Find where the given text appears and provide that cell's center as [x, y] coordinate. 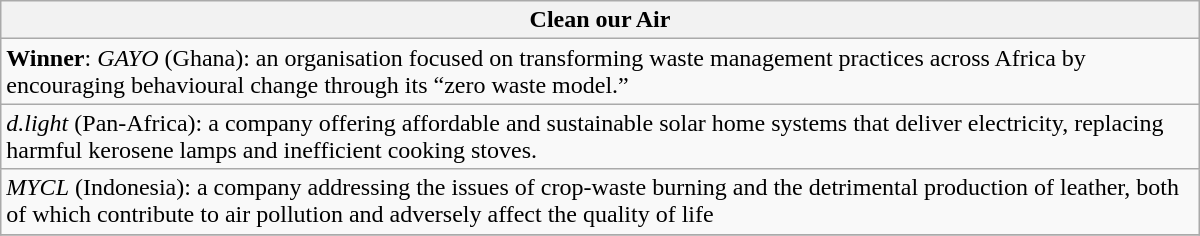
Clean our Air [600, 20]
